Pinpoint the cell where the given text exists, returning its (X, Y) midpoint coordinate. 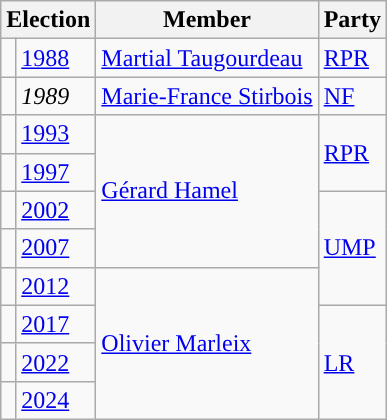
1989 (56, 96)
Member (207, 20)
2022 (56, 362)
1993 (56, 134)
Gérard Hamel (207, 191)
1988 (56, 58)
NF (352, 96)
Election (48, 20)
2012 (56, 286)
Olivier Marleix (207, 343)
Marie-France Stirbois (207, 96)
Party (352, 20)
1997 (56, 172)
LR (352, 362)
2007 (56, 248)
Martial Taugourdeau (207, 58)
2002 (56, 210)
UMP (352, 248)
2024 (56, 400)
2017 (56, 324)
